For the text-containing cell, return its midpoint in (x, y) coordinate format. 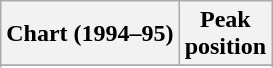
Peak position (225, 34)
Chart (1994–95) (90, 34)
